Detect which cell encompasses the target text, then output its (x, y) center coordinate. 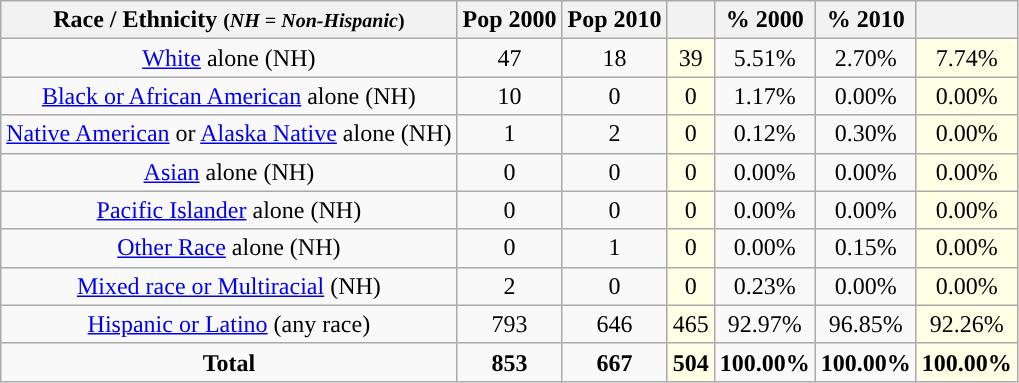
0.23% (764, 286)
Pop 2000 (510, 20)
White alone (NH) (229, 58)
39 (690, 58)
Black or African American alone (NH) (229, 96)
0.12% (764, 134)
667 (614, 362)
0.15% (866, 248)
465 (690, 324)
646 (614, 324)
47 (510, 58)
Pop 2010 (614, 20)
92.26% (966, 324)
Race / Ethnicity (NH = Non-Hispanic) (229, 20)
0.30% (866, 134)
10 (510, 96)
Total (229, 362)
853 (510, 362)
1.17% (764, 96)
% 2010 (866, 20)
5.51% (764, 58)
7.74% (966, 58)
Native American or Alaska Native alone (NH) (229, 134)
2.70% (866, 58)
92.97% (764, 324)
504 (690, 362)
Mixed race or Multiracial (NH) (229, 286)
Other Race alone (NH) (229, 248)
18 (614, 58)
Pacific Islander alone (NH) (229, 210)
Hispanic or Latino (any race) (229, 324)
Asian alone (NH) (229, 172)
96.85% (866, 324)
% 2000 (764, 20)
793 (510, 324)
